Locate the cell with the specified text and output its [X, Y] center coordinate. 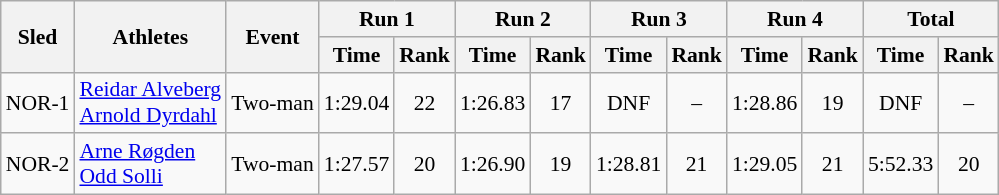
Arne RøgdenOdd Solli [150, 164]
NOR-1 [38, 102]
1:29.05 [764, 164]
1:29.04 [356, 102]
Athletes [150, 36]
5:52.33 [900, 164]
Sled [38, 36]
Run 4 [795, 19]
Event [272, 36]
Total [931, 19]
1:28.86 [764, 102]
1:26.90 [492, 164]
1:26.83 [492, 102]
Run 1 [387, 19]
1:28.81 [628, 164]
17 [560, 102]
Run 2 [523, 19]
22 [424, 102]
1:27.57 [356, 164]
Run 3 [659, 19]
Reidar AlvebergArnold Dyrdahl [150, 102]
NOR-2 [38, 164]
